Locate the cell with the specified text and output its (x, y) center coordinate. 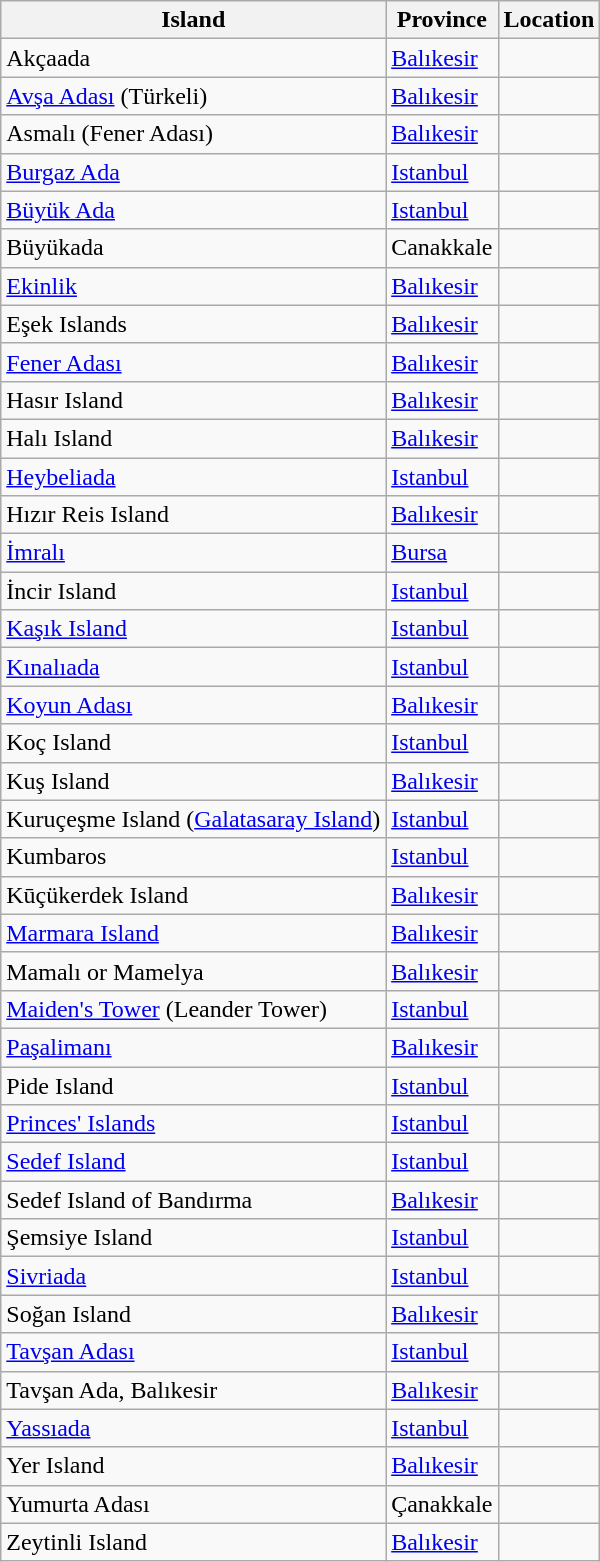
Kınalıada (194, 667)
Heybeliada (194, 477)
Çanakkale (442, 1504)
Tavşan Ada, Balıkesir (194, 1390)
Fener Adası (194, 362)
Hasır Island (194, 400)
İmralı (194, 553)
Kuruçeşme Island (Galatasaray Island) (194, 819)
Eşek Islands (194, 324)
Koç Island (194, 743)
Büyük Ada (194, 210)
Hızır Reis Island (194, 515)
Zeytinli Island (194, 1542)
Sivriada (194, 1276)
Mamalı or Mamelya (194, 971)
Şemsiye Island (194, 1238)
Island (194, 20)
Kuş Island (194, 781)
Koyun Adası (194, 705)
Location (549, 20)
Marmara Island (194, 933)
Sedef Island of Bandırma (194, 1200)
Kaşık Island (194, 629)
Ekinlik (194, 286)
Canakkale (442, 248)
Yumurta Adası (194, 1504)
Sedef Island (194, 1162)
Soğan Island (194, 1314)
Akçaada (194, 58)
İncir Island (194, 591)
Halı Island (194, 438)
Pide Island (194, 1085)
Kumbaros (194, 857)
Bursa (442, 553)
Paşalimanı (194, 1047)
Yer Island (194, 1466)
Asmalı (Fener Adası) (194, 134)
Tavşan Adası (194, 1352)
Province (442, 20)
Avşa Adası (Türkeli) (194, 96)
Büyükada (194, 248)
Princes' Islands (194, 1124)
Kūçükerdek Island (194, 895)
Maiden's Tower (Leander Tower) (194, 1009)
Burgaz Ada (194, 172)
Yassıada (194, 1428)
